Output the [x, y] coordinate of the center of the cell containing the given text.  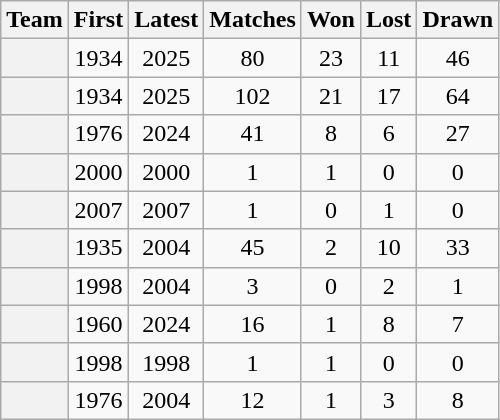
12 [253, 400]
46 [458, 58]
10 [388, 248]
Matches [253, 20]
64 [458, 96]
1960 [98, 324]
1935 [98, 248]
17 [388, 96]
Drawn [458, 20]
33 [458, 248]
45 [253, 248]
Team [35, 20]
7 [458, 324]
6 [388, 134]
41 [253, 134]
Won [330, 20]
First [98, 20]
16 [253, 324]
21 [330, 96]
27 [458, 134]
80 [253, 58]
11 [388, 58]
102 [253, 96]
23 [330, 58]
Lost [388, 20]
Latest [166, 20]
